Output the [X, Y] coordinate of the center of the cell containing the given text.  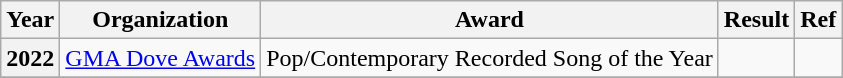
Award [490, 20]
Year [30, 20]
Result [756, 20]
GMA Dove Awards [160, 58]
Ref [818, 20]
2022 [30, 58]
Organization [160, 20]
Pop/Contemporary Recorded Song of the Year [490, 58]
